Scan for the cell matching the given text and deliver its (X, Y) coordinate at center. 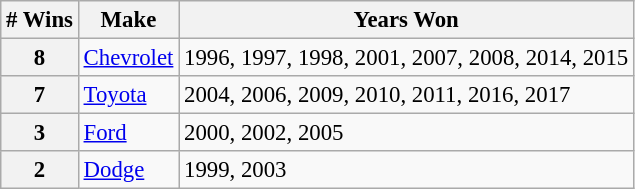
Dodge (128, 170)
Ford (128, 133)
Make (128, 20)
2000, 2002, 2005 (406, 133)
Chevrolet (128, 58)
2 (40, 170)
Toyota (128, 95)
1999, 2003 (406, 170)
7 (40, 95)
3 (40, 133)
1996, 1997, 1998, 2001, 2007, 2008, 2014, 2015 (406, 58)
2004, 2006, 2009, 2010, 2011, 2016, 2017 (406, 95)
# Wins (40, 20)
8 (40, 58)
Years Won (406, 20)
